Return the (x, y) coordinate for the center point of the cell that contains the specified text.  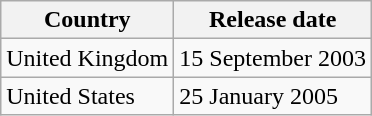
Country (88, 20)
25 January 2005 (273, 96)
15 September 2003 (273, 58)
United Kingdom (88, 58)
United States (88, 96)
Release date (273, 20)
